Return (X, Y) of the center of cell containing provided text 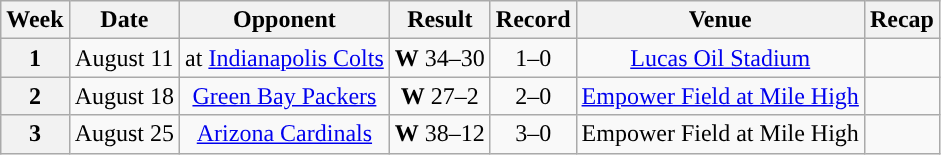
W 38–12 (440, 134)
Green Bay Packers (285, 96)
1–0 (533, 58)
at Indianapolis Colts (285, 58)
W 27–2 (440, 96)
August 25 (124, 134)
Week (35, 20)
Venue (720, 20)
August 18 (124, 96)
Lucas Oil Stadium (720, 58)
W 34–30 (440, 58)
Arizona Cardinals (285, 134)
Opponent (285, 20)
Record (533, 20)
Date (124, 20)
2–0 (533, 96)
3–0 (533, 134)
3 (35, 134)
2 (35, 96)
Result (440, 20)
Recap (902, 20)
August 11 (124, 58)
1 (35, 58)
